Provide the [x, y] coordinate of the cell's center where the given text is located.  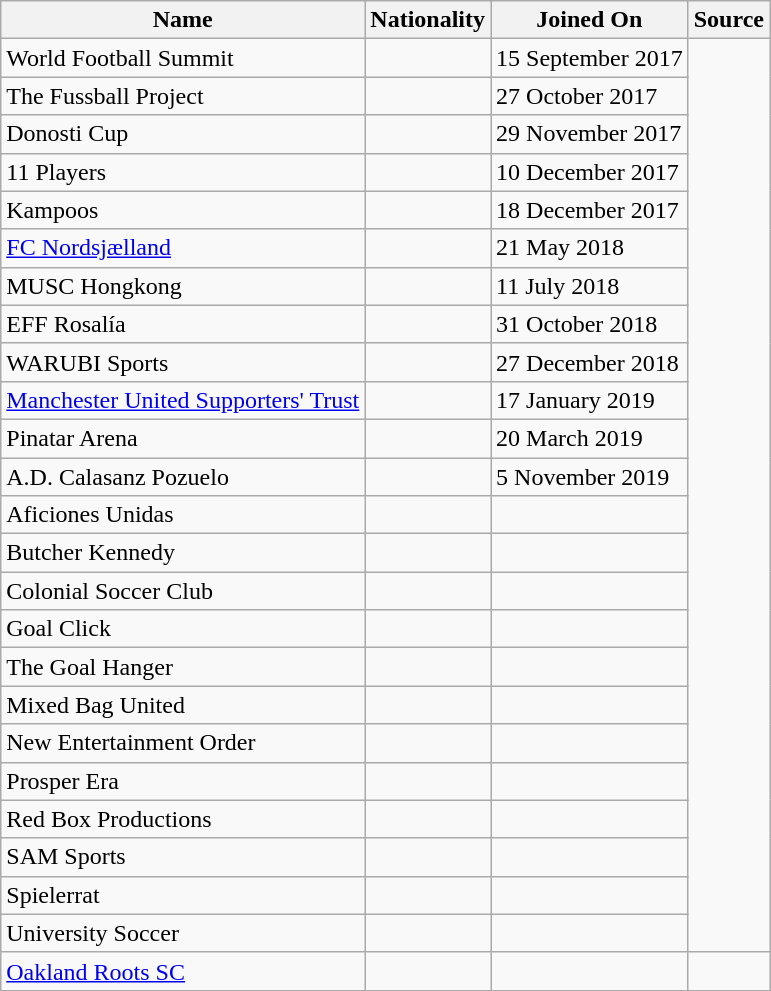
Aficiones Unidas [183, 515]
Red Box Productions [183, 819]
10 December 2017 [590, 172]
31 October 2018 [590, 324]
Mixed Bag United [183, 705]
The Fussball Project [183, 96]
Joined On [590, 20]
The Goal Hanger [183, 667]
University Soccer [183, 933]
Prosper Era [183, 781]
Nationality [428, 20]
Spielerrat [183, 895]
11 July 2018 [590, 286]
A.D. Calasanz Pozuelo [183, 477]
MUSC Hongkong [183, 286]
Pinatar Arena [183, 438]
SAM Sports [183, 857]
Oakland Roots SC [183, 971]
5 November 2019 [590, 477]
17 January 2019 [590, 400]
18 December 2017 [590, 210]
Goal Click [183, 629]
Colonial Soccer Club [183, 591]
Butcher Kennedy [183, 553]
21 May 2018 [590, 248]
Name [183, 20]
Donosti Cup [183, 134]
20 March 2019 [590, 438]
WARUBI Sports [183, 362]
27 December 2018 [590, 362]
World Football Summit [183, 58]
15 September 2017 [590, 58]
New Entertainment Order [183, 743]
11 Players [183, 172]
Manchester United Supporters' Trust [183, 400]
29 November 2017 [590, 134]
Kampoos [183, 210]
EFF Rosalía [183, 324]
27 October 2017 [590, 96]
Source [728, 20]
FC Nordsjælland [183, 248]
